Capture the cell that displays the provided text and extract its (X, Y) central coordinate. 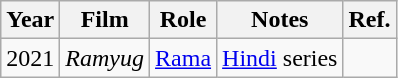
Rama (184, 58)
Notes (280, 20)
Ramyug (105, 58)
Ref. (370, 20)
Role (184, 20)
Hindi series (280, 58)
Film (105, 20)
Year (30, 20)
2021 (30, 58)
